Determine the [X, Y] coordinate at the center of the cell enclosing the given text.  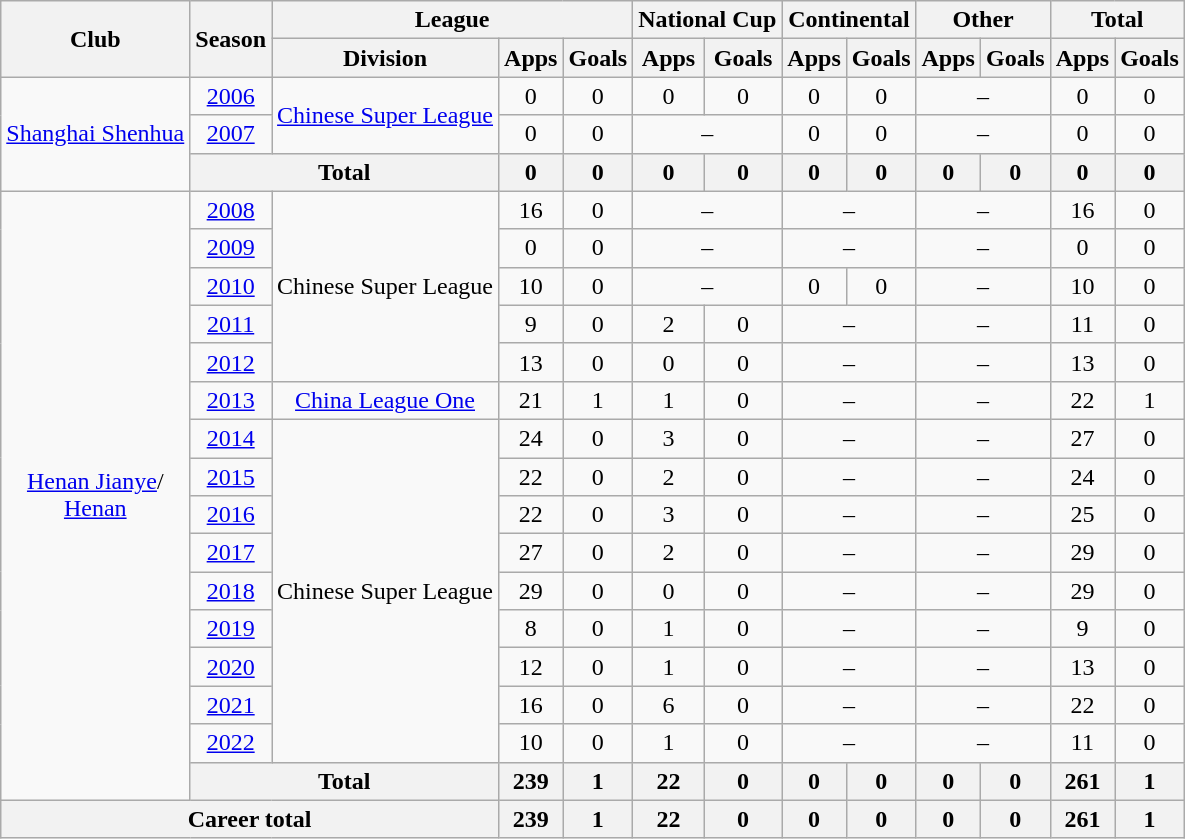
2008 [231, 210]
2014 [231, 438]
2018 [231, 591]
2009 [231, 248]
2022 [231, 743]
2019 [231, 629]
Season [231, 39]
2007 [231, 134]
Henan Jianye/Henan [96, 496]
2013 [231, 400]
League [452, 20]
Continental [849, 20]
Other [983, 20]
12 [531, 667]
2016 [231, 515]
6 [669, 705]
2021 [231, 705]
2015 [231, 477]
21 [531, 400]
2017 [231, 553]
25 [1082, 515]
Division [386, 58]
Shanghai Shenhua [96, 134]
8 [531, 629]
China League One [386, 400]
2011 [231, 324]
2006 [231, 96]
2012 [231, 362]
Club [96, 39]
Career total [250, 819]
2020 [231, 667]
2010 [231, 286]
National Cup [708, 20]
